Scan for the cell matching the given text and deliver its [x, y] coordinate at center. 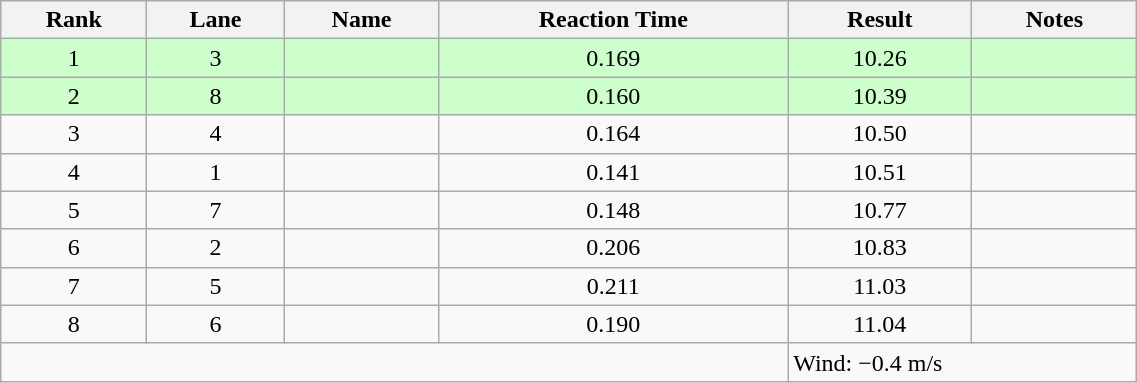
0.169 [614, 58]
Wind: −0.4 m/s [962, 362]
0.190 [614, 324]
Name [362, 20]
0.164 [614, 134]
11.03 [880, 286]
0.206 [614, 248]
Notes [1054, 20]
Result [880, 20]
10.51 [880, 172]
10.83 [880, 248]
10.77 [880, 210]
Reaction Time [614, 20]
0.141 [614, 172]
Lane [216, 20]
10.50 [880, 134]
0.211 [614, 286]
10.26 [880, 58]
10.39 [880, 96]
0.160 [614, 96]
11.04 [880, 324]
Rank [74, 20]
0.148 [614, 210]
